Capture the cell that displays the provided text and extract its (x, y) central coordinate. 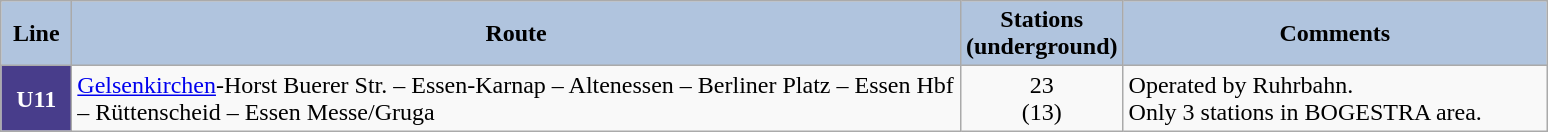
Line (36, 34)
Comments (1335, 34)
Stations(underground) (1042, 34)
23(13) (1042, 98)
Operated by Ruhrbahn.Only 3 stations in BOGESTRA area. (1335, 98)
U11 (36, 98)
Gelsenkirchen-Horst Buerer Str. – Essen-Karnap – Altenessen – Berliner Platz – Essen Hbf – Rüttenscheid – Essen Messe/Gruga (516, 98)
Route (516, 34)
